Capture the cell that displays the provided text and extract its [X, Y] central coordinate. 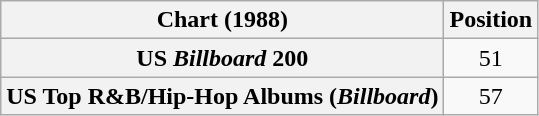
Chart (1988) [222, 20]
51 [491, 58]
57 [491, 96]
US Billboard 200 [222, 58]
US Top R&B/Hip-Hop Albums (Billboard) [222, 96]
Position [491, 20]
